Return [x, y] of the center of cell containing provided text 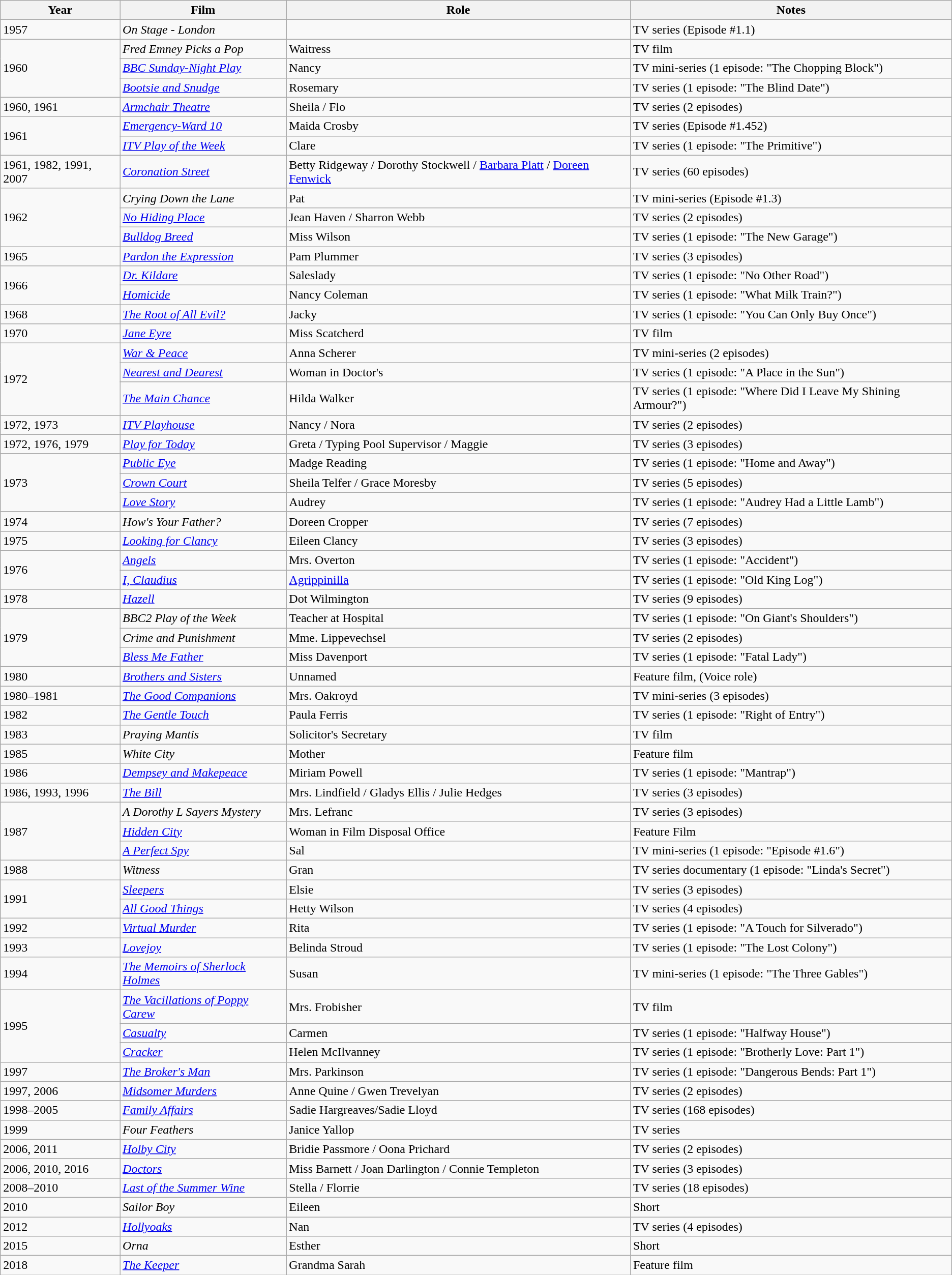
TV series (1 episode: "You Can Only Buy Once") [791, 314]
1999 [60, 1130]
Feature Film [791, 831]
TV series (7 episodes) [791, 521]
1988 [60, 870]
Mme. Lippevechsel [459, 638]
Homicide [203, 295]
Brothers and Sisters [203, 676]
Role [459, 10]
1997 [60, 1072]
Bless Me Father [203, 657]
Family Affairs [203, 1110]
Feature film, (Voice role) [791, 676]
Dempsey and Makepeace [203, 773]
1987 [60, 831]
TV series (1 episode: "Home and Away") [791, 463]
Mrs. Frobisher [459, 1007]
Casualty [203, 1033]
Praying Mantis [203, 734]
1960 [60, 68]
Jane Eyre [203, 334]
1962 [60, 217]
TV series (1 episode: "Where Did I Leave My Shining Armour?") [791, 399]
Coronation Street [203, 172]
Anna Scherer [459, 353]
Jean Haven / Sharron Webb [459, 217]
TV series (1 episode: "Halfway House") [791, 1033]
Crying Down the Lane [203, 198]
1997, 2006 [60, 1091]
Nancy Coleman [459, 295]
1960, 1961 [60, 107]
2006, 2011 [60, 1149]
All Good Things [203, 909]
TV series (1 episode: "Fatal Lady") [791, 657]
Helen McIlvanney [459, 1052]
TV series (1 episode: "Mantrap") [791, 773]
Bridie Passmore / Oona Prichard [459, 1149]
Anne Quine / Gwen Trevelyan [459, 1091]
A Dorothy L Sayers Mystery [203, 812]
Cracker [203, 1052]
1983 [60, 734]
TV series (1 episode: "No Other Road") [791, 276]
Midsomer Murders [203, 1091]
Year [60, 10]
TV series (1 episode: "Dangerous Bends: Part 1") [791, 1072]
Play for Today [203, 444]
Hilda Walker [459, 399]
Four Feathers [203, 1130]
War & Peace [203, 353]
2010 [60, 1207]
TV series (168 episodes) [791, 1110]
Nan [459, 1226]
1980–1981 [60, 696]
Doctors [203, 1168]
TV mini-series (3 episodes) [791, 696]
Greta / Typing Pool Supervisor / Maggie [459, 444]
TV mini-series (Episode #1.3) [791, 198]
Eileen Clancy [459, 541]
The Good Companions [203, 696]
1961, 1982, 1991, 2007 [60, 172]
Madge Reading [459, 463]
TV mini-series (1 episode: "Episode #1.6") [791, 850]
Maida Crosby [459, 126]
Miss Barnett / Joan Darlington / Connie Templeton [459, 1168]
Mrs. Overton [459, 560]
1985 [60, 754]
1982 [60, 715]
Elsie [459, 889]
Pat [459, 198]
Esther [459, 1246]
Grandma Sarah [459, 1265]
TV series (1 episode: "The Primitive") [791, 145]
1979 [60, 638]
TV series (1 episode: "Accident") [791, 560]
2012 [60, 1226]
The Root of All Evil? [203, 314]
Hetty Wilson [459, 909]
1975 [60, 541]
TV mini-series (2 episodes) [791, 353]
Angels [203, 560]
1976 [60, 570]
The Vacillations of Poppy Carew [203, 1007]
1966 [60, 285]
How's Your Father? [203, 521]
1994 [60, 973]
2006, 2010, 2016 [60, 1168]
1972, 1973 [60, 425]
1961 [60, 136]
TV series (1 episode: "Right of Entry") [791, 715]
Betty Ridgeway / Dorothy Stockwell / Barbara Platt / Doreen Fenwick [459, 172]
TV mini-series (1 episode: "The Chopping Block") [791, 68]
Teacher at Hospital [459, 618]
TV series (1 episode: "Old King Log") [791, 579]
TV mini-series (1 episode: "The Three Gables") [791, 973]
Orna [203, 1246]
Love Story [203, 502]
The Main Chance [203, 399]
A Perfect Spy [203, 850]
Miss Davenport [459, 657]
ITV Playhouse [203, 425]
White City [203, 754]
TV series (60 episodes) [791, 172]
BBC2 Play of the Week [203, 618]
1986, 1993, 1996 [60, 792]
Doreen Cropper [459, 521]
Film [203, 10]
Crime and Punishment [203, 638]
TV series (1 episode: "The Lost Colony") [791, 947]
1978 [60, 599]
On Stage - London [203, 29]
2008–2010 [60, 1188]
Gran [459, 870]
1992 [60, 928]
Pam Plummer [459, 256]
TV series (1 episode: "Audrey Had a Little Lamb") [791, 502]
Jacky [459, 314]
1972, 1976, 1979 [60, 444]
1957 [60, 29]
Virtual Murder [203, 928]
1993 [60, 947]
The Memoirs of Sherlock Holmes [203, 973]
TV series (Episode #1.1) [791, 29]
Susan [459, 973]
Nancy [459, 68]
ITV Play of the Week [203, 145]
1973 [60, 483]
TV series documentary (1 episode: "Linda's Secret") [791, 870]
TV series (1 episode: "The Blind Date") [791, 87]
Clare [459, 145]
Sheila Telfer / Grace Moresby [459, 483]
TV series (9 episodes) [791, 599]
Hazell [203, 599]
TV series (1 episode: "Brotherly Love: Part 1") [791, 1052]
Nancy / Nora [459, 425]
Sleepers [203, 889]
Public Eye [203, 463]
Belinda Stroud [459, 947]
Lovejoy [203, 947]
TV series (1 episode: "What Milk Train?") [791, 295]
Sal [459, 850]
Sailor Boy [203, 1207]
Dr. Kildare [203, 276]
Janice Yallop [459, 1130]
1991 [60, 899]
Armchair Theatre [203, 107]
Last of the Summer Wine [203, 1188]
Miss Scatcherd [459, 334]
TV series (5 episodes) [791, 483]
BBC Sunday-Night Play [203, 68]
Paula Ferris [459, 715]
Emergency-Ward 10 [203, 126]
The Bill [203, 792]
Mrs. Lindfield / Gladys Ellis / Julie Hedges [459, 792]
I, Claudius [203, 579]
Bulldog Breed [203, 236]
Agrippinilla [459, 579]
Hollyoaks [203, 1226]
Mrs. Oakroyd [459, 696]
1995 [60, 1026]
Sheila / Flo [459, 107]
Woman in Film Disposal Office [459, 831]
TV series (1 episode: "A Touch for Silverado") [791, 928]
Nearest and Dearest [203, 372]
1965 [60, 256]
1980 [60, 676]
Fred Emney Picks a Pop [203, 49]
Mrs. Parkinson [459, 1072]
TV series (18 episodes) [791, 1188]
Carmen [459, 1033]
Rita [459, 928]
Woman in Doctor's [459, 372]
The Keeper [203, 1265]
Miss Wilson [459, 236]
1974 [60, 521]
TV series (1 episode: "A Place in the Sun") [791, 372]
Solicitor's Secretary [459, 734]
2015 [60, 1246]
Witness [203, 870]
1968 [60, 314]
1970 [60, 334]
TV series (Episode #1.452) [791, 126]
2018 [60, 1265]
Pardon the Expression [203, 256]
1972 [60, 379]
The Broker's Man [203, 1072]
TV series (1 episode: "On Giant's Shoulders") [791, 618]
Bootsie and Snudge [203, 87]
The Gentle Touch [203, 715]
1986 [60, 773]
Saleslady [459, 276]
Waitress [459, 49]
Stella / Florrie [459, 1188]
Audrey [459, 502]
Hidden City [203, 831]
Crown Court [203, 483]
Holby City [203, 1149]
Eileen [459, 1207]
TV series (1 episode: "The New Garage") [791, 236]
Notes [791, 10]
Sadie Hargreaves/Sadie Lloyd [459, 1110]
Looking for Clancy [203, 541]
No Hiding Place [203, 217]
TV series [791, 1130]
Mother [459, 754]
Dot Wilmington [459, 599]
Miriam Powell [459, 773]
Rosemary [459, 87]
Unnamed [459, 676]
Mrs. Lefranc [459, 812]
1998–2005 [60, 1110]
